Output the [X, Y] coordinate of the center of the cell containing the given text.  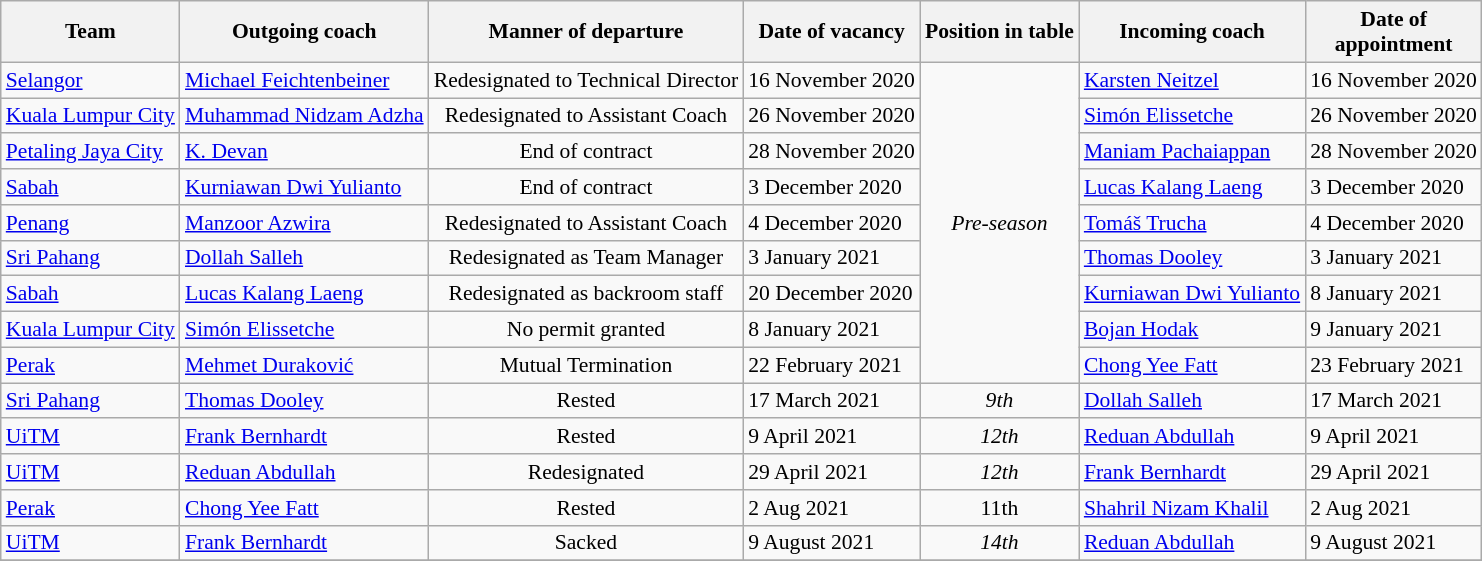
Redesignated to Technical Director [586, 80]
Redesignated as backroom staff [586, 294]
Karsten Neitzel [1192, 80]
Outgoing coach [304, 32]
Mutual Termination [586, 365]
Manzoor Azwira [304, 223]
Date of vacancy [832, 32]
9 January 2021 [1394, 330]
Penang [90, 223]
11th [1000, 508]
20 December 2020 [832, 294]
Petaling Jaya City [90, 152]
Date ofappointment [1394, 32]
Position in table [1000, 32]
No permit granted [586, 330]
Muhammad Nidzam Adzha [304, 116]
22 February 2021 [832, 365]
Mehmet Duraković [304, 365]
Tomáš Trucha [1192, 223]
Team [90, 32]
Redesignated as Team Manager [586, 258]
Michael Feichtenbeiner [304, 80]
14th [1000, 543]
Pre-season [1000, 222]
Maniam Pachaiappan [1192, 152]
Redesignated [586, 472]
Bojan Hodak [1192, 330]
Shahril Nizam Khalil [1192, 508]
Incoming coach [1192, 32]
Selangor [90, 80]
23 February 2021 [1394, 365]
K. Devan [304, 152]
9th [1000, 401]
Sacked [586, 543]
Manner of departure [586, 32]
